Capture the cell that displays the provided text and extract its [x, y] central coordinate. 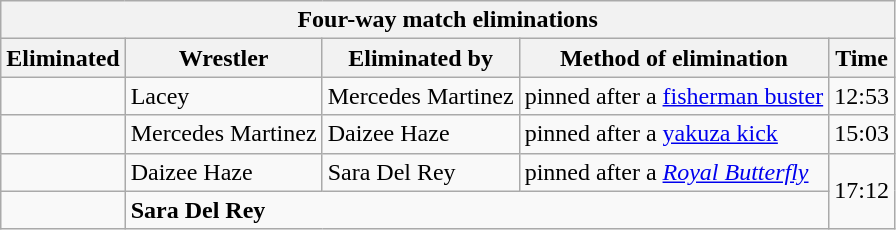
Method of elimination [674, 58]
15:03 [862, 134]
pinned after a Royal Butterfly [674, 172]
Eliminated by [420, 58]
Four-way match eliminations [448, 20]
17:12 [862, 191]
pinned after a fisherman buster [674, 96]
Lacey [224, 96]
Time [862, 58]
Wrestler [224, 58]
Eliminated [63, 58]
12:53 [862, 96]
pinned after a yakuza kick [674, 134]
